Extract the [x, y] coordinate from the center of the cell holding the provided text.  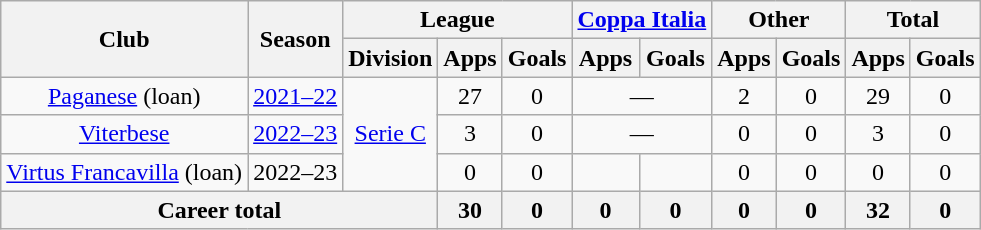
Virtus Francavilla (loan) [124, 172]
Club [124, 39]
Division [390, 58]
32 [878, 210]
Career total [220, 210]
Total [913, 20]
30 [470, 210]
League [458, 20]
29 [878, 96]
Paganese (loan) [124, 96]
2 [744, 96]
Viterbese [124, 134]
27 [470, 96]
2021–22 [296, 96]
Serie C [390, 134]
Coppa Italia [642, 20]
Other [779, 20]
Season [296, 39]
